Detect which cell encompasses the target text, then output its (X, Y) center coordinate. 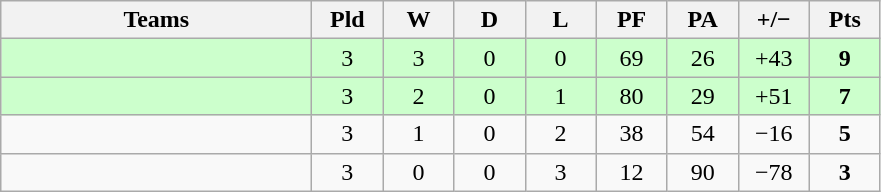
80 (632, 96)
26 (702, 58)
+51 (774, 96)
Pld (348, 20)
54 (702, 134)
−78 (774, 172)
7 (844, 96)
90 (702, 172)
+/− (774, 20)
PF (632, 20)
Pts (844, 20)
PA (702, 20)
12 (632, 172)
Teams (156, 20)
38 (632, 134)
L (560, 20)
W (418, 20)
5 (844, 134)
−16 (774, 134)
+43 (774, 58)
29 (702, 96)
D (490, 20)
9 (844, 58)
69 (632, 58)
